Scan for the cell matching the given text and deliver its [X, Y] coordinate at center. 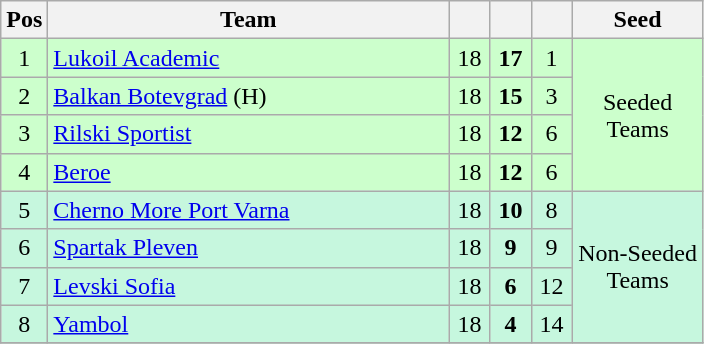
7 [24, 286]
Spartak Pleven [248, 248]
Rilski Sportist [248, 134]
Seeded Teams [638, 115]
Yambol [248, 324]
Lukoil Academic [248, 58]
Non-Seeded Teams [638, 267]
5 [24, 210]
Cherno More Port Varna [248, 210]
Seed [638, 20]
17 [510, 58]
Team [248, 20]
14 [552, 324]
Beroe [248, 172]
Levski Sofia [248, 286]
2 [24, 96]
Balkan Botevgrad (H) [248, 96]
Pos [24, 20]
15 [510, 96]
10 [510, 210]
